Output the (x, y) coordinate of the center of the cell containing the given text.  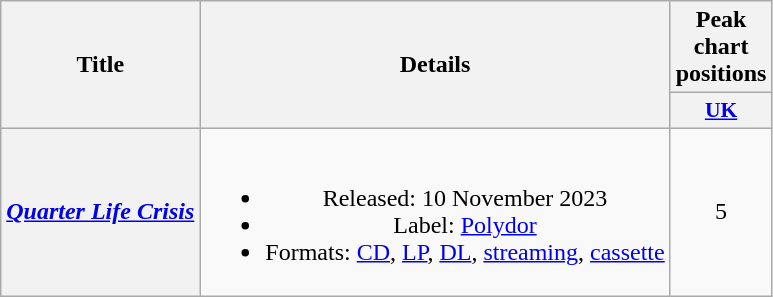
UK (721, 111)
Peak chart positions (721, 47)
Released: 10 November 2023Label: PolydorFormats: CD, LP, DL, streaming, cassette (435, 212)
5 (721, 212)
Quarter Life Crisis (100, 212)
Details (435, 65)
Title (100, 65)
